Extract the (X, Y) coordinate from the center of the cell holding the provided text.  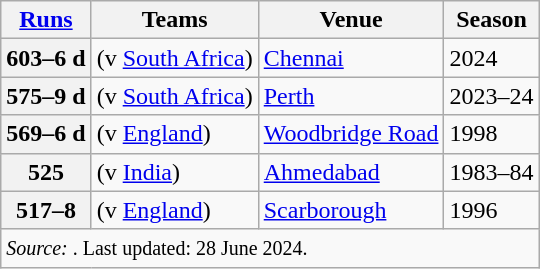
517–8 (46, 210)
Runs (46, 20)
575–9 d (46, 96)
1998 (492, 134)
Ahmedabad (351, 172)
Teams (174, 20)
2024 (492, 58)
Woodbridge Road (351, 134)
1983–84 (492, 172)
1996 (492, 210)
2023–24 (492, 96)
Perth (351, 96)
Chennai (351, 58)
569–6 d (46, 134)
603–6 d (46, 58)
Season (492, 20)
Scarborough (351, 210)
(v India) (174, 172)
Venue (351, 20)
Source: . Last updated: 28 June 2024. (270, 248)
525 (46, 172)
